Provide the (X, Y) coordinate of the cell's center where the given text is located.  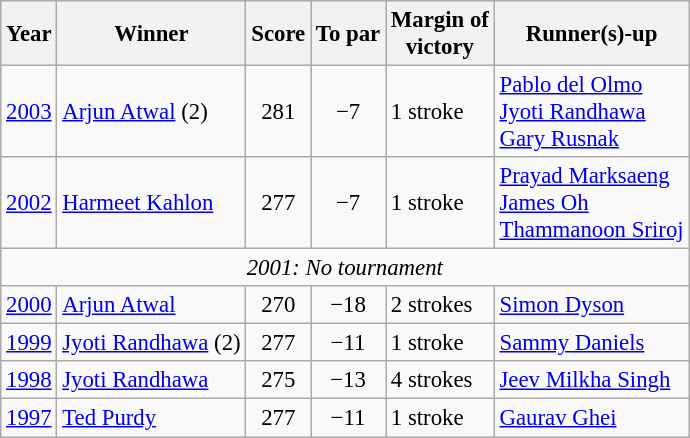
Year (29, 34)
Pablo del Olmo Jyoti Randhawa Gary Rusnak (592, 112)
Winner (152, 34)
Jeev Milkha Singh (592, 381)
Harmeet Kahlon (152, 203)
270 (278, 305)
Margin ofvictory (440, 34)
Sammy Daniels (592, 343)
Arjun Atwal (2) (152, 112)
2000 (29, 305)
Ted Purdy (152, 418)
Runner(s)-up (592, 34)
Simon Dyson (592, 305)
Jyoti Randhawa (152, 381)
4 strokes (440, 381)
1997 (29, 418)
To par (348, 34)
−13 (348, 381)
Score (278, 34)
Prayad Marksaeng James Oh Thammanoon Sriroj (592, 203)
1998 (29, 381)
Gaurav Ghei (592, 418)
Arjun Atwal (152, 305)
2002 (29, 203)
2001: No tournament (345, 268)
275 (278, 381)
−18 (348, 305)
2003 (29, 112)
281 (278, 112)
2 strokes (440, 305)
1999 (29, 343)
Jyoti Randhawa (2) (152, 343)
